From the cell containing the given text, extract its center point as [x, y] coordinate. 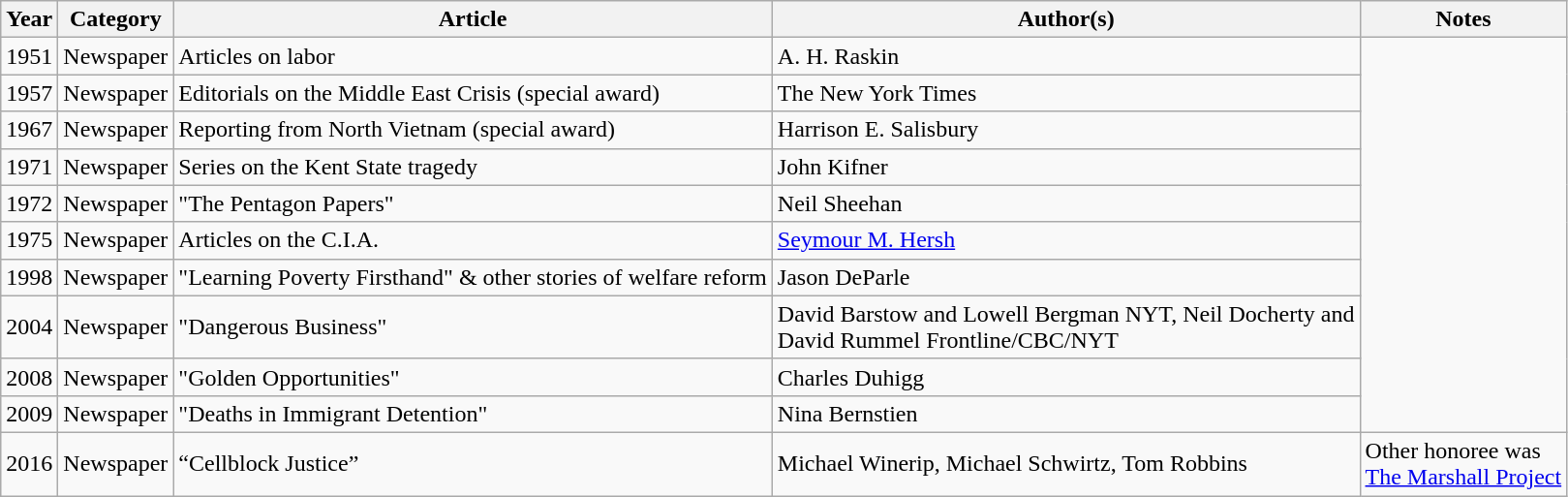
2008 [29, 377]
Nina Bernstien [1065, 414]
A. H. Raskin [1065, 56]
The New York Times [1065, 93]
Reporting from North Vietnam (special award) [473, 130]
Michael Winerip, Michael Schwirtz, Tom Robbins [1065, 463]
John Kifner [1065, 167]
Author(s) [1065, 19]
David Barstow and Lowell Bergman NYT, Neil Docherty andDavid Rummel Frontline/CBC/NYT [1065, 327]
"Dangerous Business" [473, 327]
Category [116, 19]
1998 [29, 277]
Articles on labor [473, 56]
Jason DeParle [1065, 277]
Articles on the C.I.A. [473, 240]
1975 [29, 240]
1972 [29, 203]
1957 [29, 93]
"Golden Opportunities" [473, 377]
Series on the Kent State tragedy [473, 167]
"Learning Poverty Firsthand" & other stories of welfare reform [473, 277]
2016 [29, 463]
1971 [29, 167]
Year [29, 19]
Neil Sheehan [1065, 203]
1967 [29, 130]
Seymour M. Hersh [1065, 240]
1951 [29, 56]
Article [473, 19]
"Deaths in Immigrant Detention" [473, 414]
2004 [29, 327]
Charles Duhigg [1065, 377]
Harrison E. Salisbury [1065, 130]
Notes [1463, 19]
“Cellblock Justice” [473, 463]
Other honoree wasThe Marshall Project [1463, 463]
Editorials on the Middle East Crisis (special award) [473, 93]
"The Pentagon Papers" [473, 203]
2009 [29, 414]
